Provide the [x, y] coordinate of the cell's center where the given text is located.  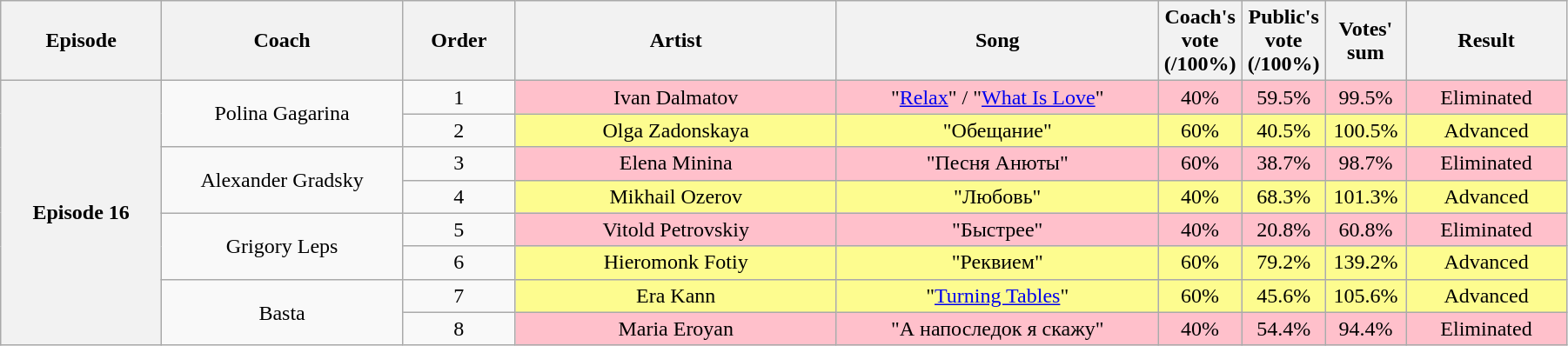
60.8% [1365, 230]
99.5% [1365, 97]
45.6% [1283, 296]
Song [997, 41]
4 [459, 196]
20.8% [1283, 230]
8 [459, 329]
94.4% [1365, 329]
100.5% [1365, 130]
"Быстрее" [997, 230]
6 [459, 263]
"Песня Анюты" [997, 163]
105.6% [1365, 296]
Artist [676, 41]
5 [459, 230]
2 [459, 130]
Votes' sum [1365, 41]
40.5% [1283, 130]
Coach [282, 41]
Episode 16 [82, 213]
Polina Gagarina [282, 114]
Coach's vote (/100%) [1200, 41]
"Обещание" [997, 130]
Ivan Dalmatov [676, 97]
Result [1486, 41]
"Любовь" [997, 196]
Alexander Gradsky [282, 180]
98.7% [1365, 163]
139.2% [1365, 263]
Episode [82, 41]
3 [459, 163]
Era Kann [676, 296]
"Turning Tables" [997, 296]
Elena Minina [676, 163]
Basta [282, 312]
38.7% [1283, 163]
1 [459, 97]
Maria Eroyan [676, 329]
Olga Zadonskaya [676, 130]
59.5% [1283, 97]
79.2% [1283, 263]
"Реквием" [997, 263]
7 [459, 296]
Order [459, 41]
"А напоследок я скажу" [997, 329]
68.3% [1283, 196]
Public's vote (/100%) [1283, 41]
Grigory Leps [282, 246]
"Relax" / "What Is Love" [997, 97]
Mikhail Ozerov [676, 196]
Vitold Petrovskiy [676, 230]
Hieromonk Fotiy [676, 263]
54.4% [1283, 329]
101.3% [1365, 196]
